Determine the (x, y) coordinate at the center of the cell enclosing the given text.  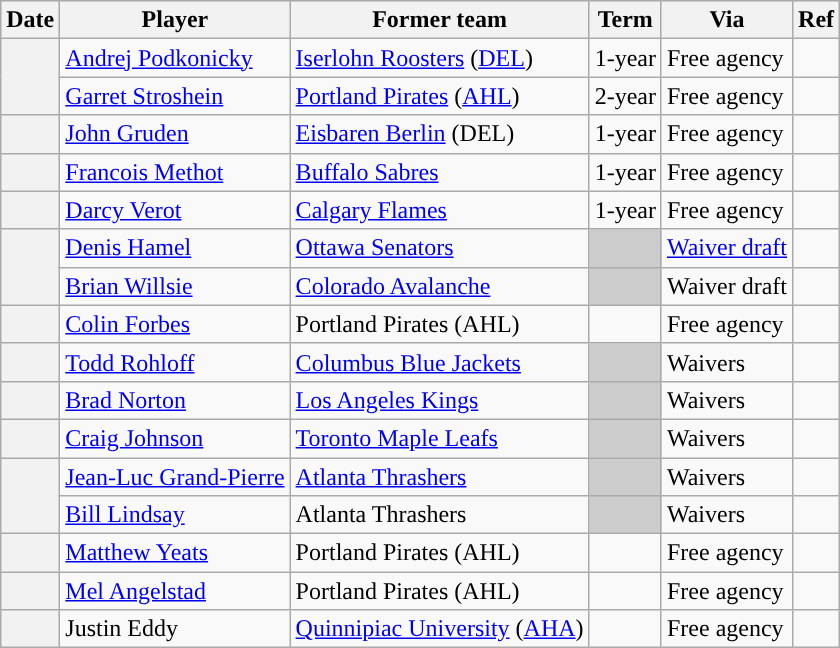
Garret Stroshein (175, 96)
Ottawa Senators (440, 248)
Darcy Verot (175, 210)
Colin Forbes (175, 324)
Justin Eddy (175, 629)
Matthew Yeats (175, 553)
Eisbaren Berlin (DEL) (440, 134)
Toronto Maple Leafs (440, 438)
Columbus Blue Jackets (440, 362)
Mel Angelstad (175, 591)
Andrej Podkonicky (175, 58)
Colorado Avalanche (440, 286)
Date (30, 20)
John Gruden (175, 134)
Denis Hamel (175, 248)
2-year (625, 96)
Todd Rohloff (175, 362)
Bill Lindsay (175, 515)
Quinnipiac University (AHA) (440, 629)
Brad Norton (175, 400)
Calgary Flames (440, 210)
Via (726, 20)
Craig Johnson (175, 438)
Francois Methot (175, 172)
Former team (440, 20)
Player (175, 20)
Jean-Luc Grand-Pierre (175, 477)
Ref (816, 20)
Term (625, 20)
Brian Willsie (175, 286)
Iserlohn Roosters (DEL) (440, 58)
Buffalo Sabres (440, 172)
Los Angeles Kings (440, 400)
